For the text-containing cell, return its midpoint in (X, Y) coordinate format. 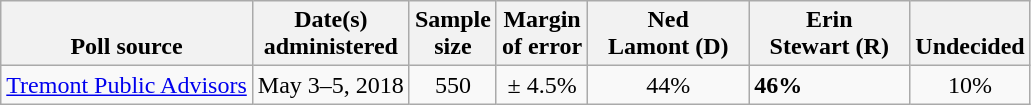
550 (452, 85)
NedLamont (D) (668, 34)
± 4.5% (542, 85)
ErinStewart (R) (830, 34)
Marginof error (542, 34)
Samplesize (452, 34)
46% (830, 85)
Date(s)administered (330, 34)
May 3–5, 2018 (330, 85)
Tremont Public Advisors (127, 85)
44% (668, 85)
Poll source (127, 34)
10% (970, 85)
Undecided (970, 34)
